For the text-containing cell, return its midpoint in (x, y) coordinate format. 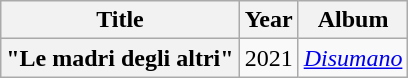
"Le madri degli altri" (120, 58)
2021 (268, 58)
Disumano (353, 58)
Album (353, 20)
Title (120, 20)
Year (268, 20)
